Capture the cell that displays the provided text and extract its (X, Y) central coordinate. 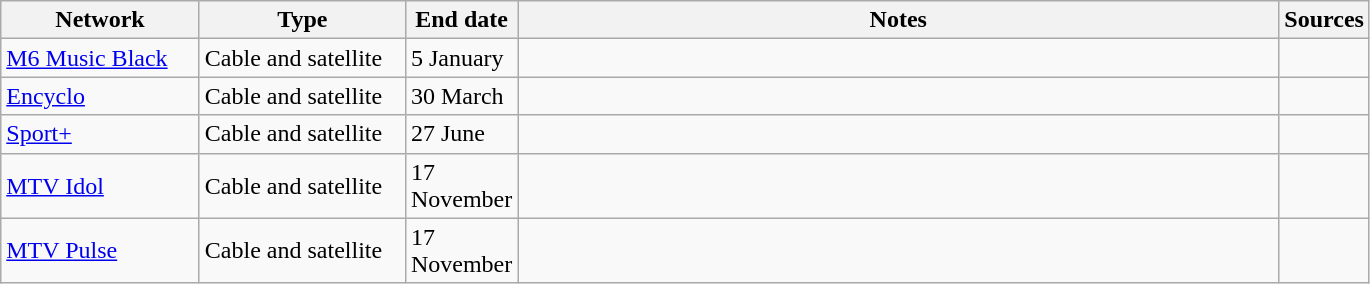
Sources (1324, 20)
Notes (898, 20)
MTV Idol (100, 186)
Encyclo (100, 96)
Sport+ (100, 134)
Network (100, 20)
MTV Pulse (100, 250)
End date (461, 20)
5 January (461, 58)
30 March (461, 96)
M6 Music Black (100, 58)
Type (302, 20)
27 June (461, 134)
